Return the (x, y) coordinate for the center point of the cell that contains the specified text.  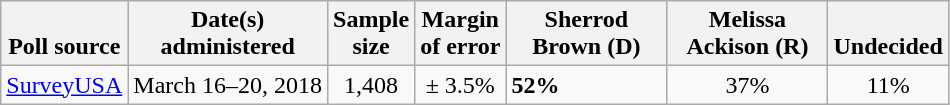
Date(s)administered (228, 34)
MelissaAckison (R) (748, 34)
Undecided (888, 34)
Samplesize (372, 34)
52% (586, 85)
Marginof error (460, 34)
11% (888, 85)
SurveyUSA (64, 85)
± 3.5% (460, 85)
37% (748, 85)
Poll source (64, 34)
March 16–20, 2018 (228, 85)
SherrodBrown (D) (586, 34)
1,408 (372, 85)
